From the cell containing the given text, extract its center point as (X, Y) coordinate. 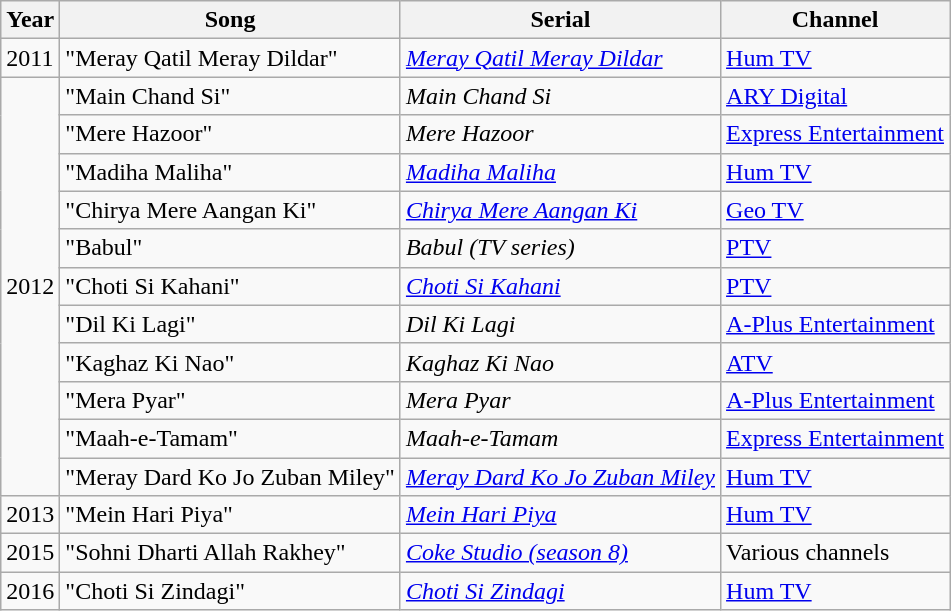
Mere Hazoor (560, 134)
Madiha Maliha (560, 172)
Coke Studio (season 8) (560, 553)
Chirya Mere Aangan Ki (560, 210)
"Meray Qatil Meray Dildar" (230, 58)
ARY Digital (836, 96)
Mera Pyar (560, 400)
2015 (30, 553)
"Meray Dard Ko Jo Zuban Miley" (230, 477)
"Sohni Dharti Allah Rakhey" (230, 553)
Serial (560, 20)
2012 (30, 286)
"Kaghaz Ki Nao" (230, 362)
"Main Chand Si" (230, 96)
Babul (TV series) (560, 248)
"Mere Hazoor" (230, 134)
Choti Si Kahani (560, 286)
Main Chand Si (560, 96)
Meray Dard Ko Jo Zuban Miley (560, 477)
"Babul" (230, 248)
Choti Si Zindagi (560, 591)
2016 (30, 591)
ATV (836, 362)
Maah-e-Tamam (560, 438)
2011 (30, 58)
"Choti Si Zindagi" (230, 591)
2013 (30, 515)
"Maah-e-Tamam" (230, 438)
Song (230, 20)
Mein Hari Piya (560, 515)
Channel (836, 20)
Various channels (836, 553)
"Dil Ki Lagi" (230, 324)
"Choti Si Kahani" (230, 286)
Dil Ki Lagi (560, 324)
Meray Qatil Meray Dildar (560, 58)
Year (30, 20)
Kaghaz Ki Nao (560, 362)
"Mera Pyar" (230, 400)
"Madiha Maliha" (230, 172)
"Mein Hari Piya" (230, 515)
"Chirya Mere Aangan Ki" (230, 210)
Geo TV (836, 210)
